Output the [X, Y] coordinate of the center of the cell containing the given text.  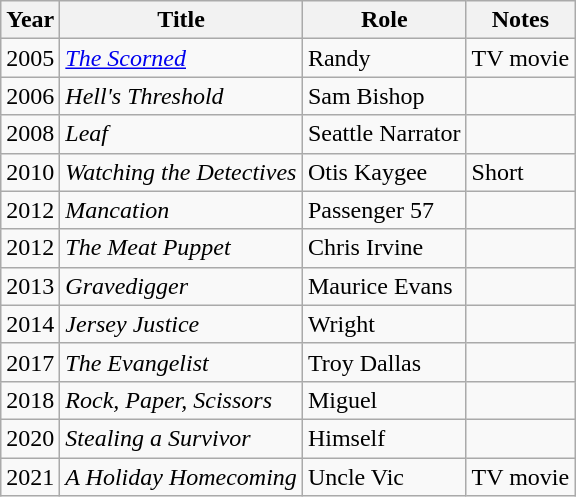
Randy [384, 58]
Leaf [182, 134]
Chris Irvine [384, 248]
The Scorned [182, 58]
Stealing a Survivor [182, 438]
2006 [30, 96]
Hell's Threshold [182, 96]
A Holiday Homecoming [182, 477]
2018 [30, 400]
Seattle Narrator [384, 134]
2013 [30, 286]
2020 [30, 438]
Miguel [384, 400]
Rock, Paper, Scissors [182, 400]
2008 [30, 134]
2017 [30, 362]
Notes [520, 20]
Role [384, 20]
Himself [384, 438]
Watching the Detectives [182, 172]
Otis Kaygee [384, 172]
Jersey Justice [182, 324]
Passenger 57 [384, 210]
Maurice Evans [384, 286]
2005 [30, 58]
Troy Dallas [384, 362]
2021 [30, 477]
Title [182, 20]
2014 [30, 324]
2010 [30, 172]
Year [30, 20]
Sam Bishop [384, 96]
The Meat Puppet [182, 248]
Wright [384, 324]
Gravedigger [182, 286]
Short [520, 172]
The Evangelist [182, 362]
Uncle Vic [384, 477]
Mancation [182, 210]
